Locate the cell with the specified text and output its [X, Y] center coordinate. 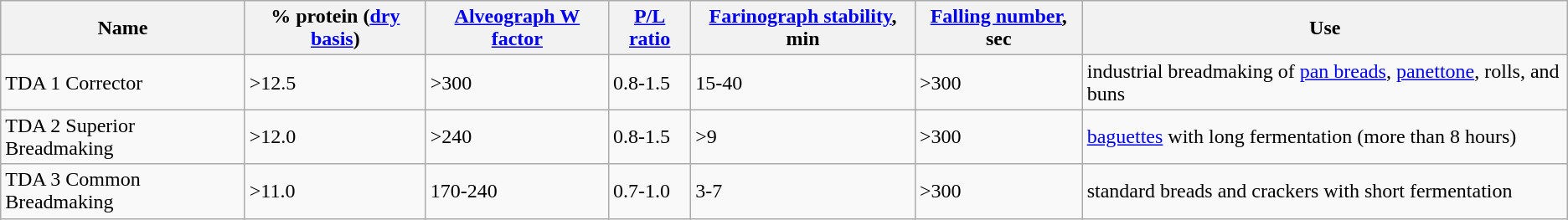
Farinograph stability, min [803, 28]
TDA 1 Corrector [123, 82]
P/L ratio [649, 28]
>9 [803, 137]
>12.5 [335, 82]
industrial breadmaking of pan breads, panettone, rolls, and buns [1325, 82]
>12.0 [335, 137]
Use [1325, 28]
% protein (dry basis) [335, 28]
Name [123, 28]
>11.0 [335, 191]
3-7 [803, 191]
Alveograph W factor [517, 28]
>240 [517, 137]
170-240 [517, 191]
Falling number, sec [998, 28]
15-40 [803, 82]
baguettes with long fermentation (more than 8 hours) [1325, 137]
0.7-1.0 [649, 191]
TDA 3 Common Breadmaking [123, 191]
standard breads and crackers with short fermentation [1325, 191]
TDA 2 Superior Breadmaking [123, 137]
